Extract the (X, Y) coordinate from the center of the cell holding the provided text.  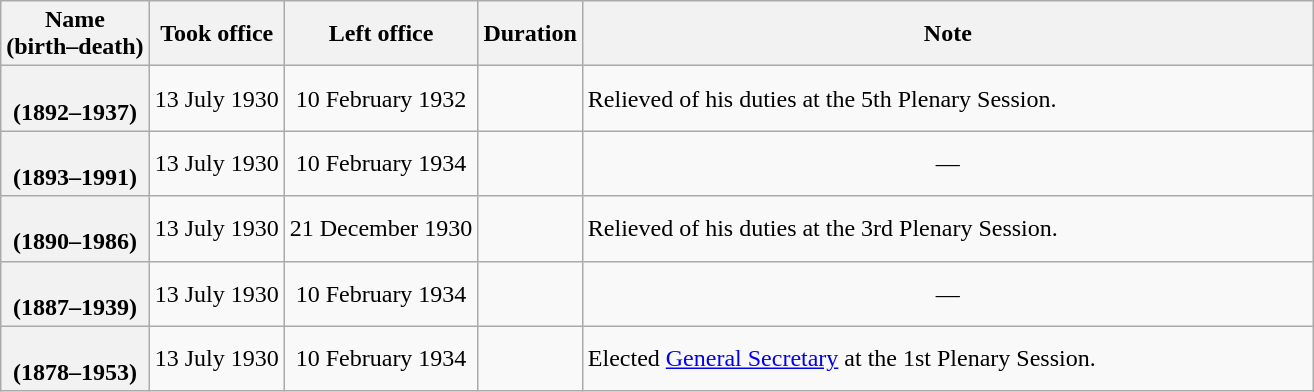
(1892–1937) (75, 98)
(1893–1991) (75, 164)
Name(birth–death) (75, 34)
Relieved of his duties at the 5th Plenary Session. (948, 98)
Took office (216, 34)
Elected General Secretary at the 1st Plenary Session. (948, 358)
(1890–1986) (75, 228)
Relieved of his duties at the 3rd Plenary Session. (948, 228)
Left office (381, 34)
Duration (530, 34)
Note (948, 34)
21 December 1930 (381, 228)
(1878–1953) (75, 358)
10 February 1932 (381, 98)
(1887–1939) (75, 294)
